Provide the (X, Y) coordinate of the cell's center where the given text is located.  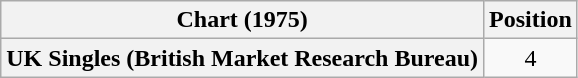
4 (531, 58)
Position (531, 20)
UK Singles (British Market Research Bureau) (242, 58)
Chart (1975) (242, 20)
